Locate the cell with the specified text and output its (X, Y) center coordinate. 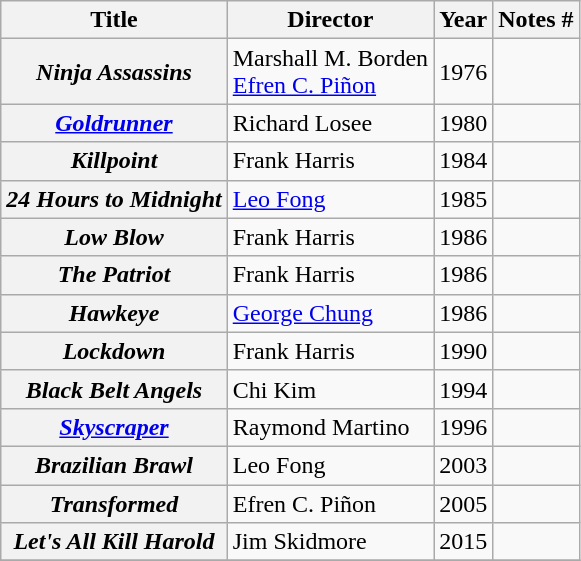
Brazilian Brawl (114, 465)
Let's All Kill Harold (114, 542)
Year (464, 20)
Black Belt Angels (114, 389)
1976 (464, 72)
2003 (464, 465)
Skyscraper (114, 427)
1980 (464, 123)
Richard Losee (330, 123)
2005 (464, 503)
1990 (464, 351)
George Chung (330, 313)
Lockdown (114, 351)
Efren C. Piñon (330, 503)
Killpoint (114, 161)
Title (114, 20)
1985 (464, 199)
Raymond Martino (330, 427)
1994 (464, 389)
Director (330, 20)
1996 (464, 427)
Jim Skidmore (330, 542)
Ninja Assassins (114, 72)
Marshall M. BordenEfren C. Piñon (330, 72)
Chi Kim (330, 389)
2015 (464, 542)
Low Blow (114, 237)
1984 (464, 161)
24 Hours to Midnight (114, 199)
Notes # (536, 20)
The Patriot (114, 275)
Goldrunner (114, 123)
Transformed (114, 503)
Hawkeye (114, 313)
